Find where the given text appears and provide that cell's center as (x, y) coordinate. 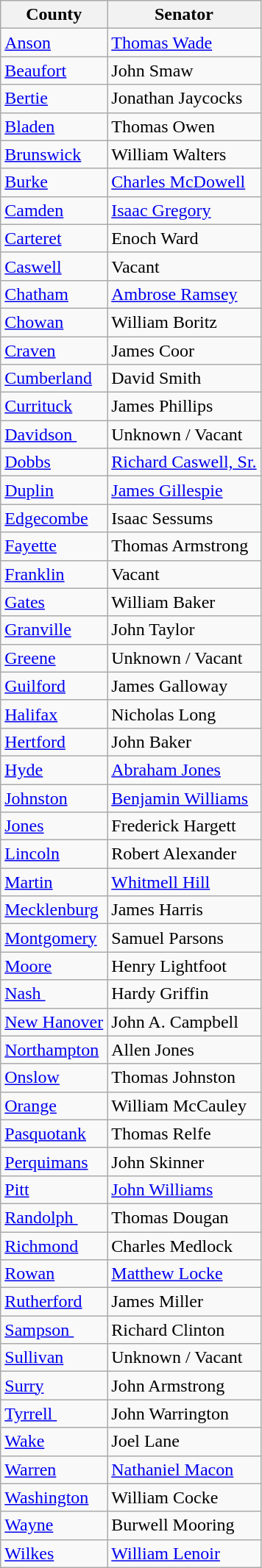
Wilkes (54, 1553)
Ambrose Ramsey (184, 294)
Benjamin Williams (184, 798)
Guilford (54, 686)
Granville (54, 630)
John Armstrong (184, 1386)
Jonathan Jaycocks (184, 99)
Hardy Griffin (184, 994)
Onslow (54, 1078)
Wayne (54, 1525)
Matthew Locke (184, 1274)
Senator (184, 15)
Thomas Armstrong (184, 546)
Burwell Mooring (184, 1525)
Bladen (54, 126)
Sampson (54, 1330)
Thomas Owen (184, 126)
Frederick Hargett (184, 826)
John Warrington (184, 1414)
Beaufort (54, 71)
William Boritz (184, 322)
William Walters (184, 154)
William Baker (184, 602)
Bertie (54, 99)
Nathaniel Macon (184, 1469)
Camden (54, 210)
John Williams (184, 1189)
Henry Lightfoot (184, 966)
Burke (54, 182)
James Galloway (184, 686)
Chowan (54, 322)
Whitmell Hill (184, 882)
Sullivan (54, 1358)
Thomas Johnston (184, 1078)
Warren (54, 1469)
Davidson (54, 434)
Lincoln (54, 854)
Moore (54, 966)
Richmond (54, 1246)
Northampton (54, 1050)
Carteret (54, 238)
Orange (54, 1106)
Richard Clinton (184, 1330)
John Skinner (184, 1161)
Greene (54, 658)
Tyrrell (54, 1414)
William Lenoir (184, 1553)
Samuel Parsons (184, 938)
Thomas Dougan (184, 1217)
Perquimans (54, 1161)
Cumberland (54, 379)
John A. Campbell (184, 1022)
Thomas Wade (184, 43)
Mecklenburg (54, 910)
Joel Lane (184, 1442)
Dobbs (54, 462)
County (54, 15)
Johnston (54, 798)
William McCauley (184, 1106)
Duplin (54, 490)
Wake (54, 1442)
Surry (54, 1386)
Pasquotank (54, 1134)
Martin (54, 882)
William Cocke (184, 1497)
Rowan (54, 1274)
Nicholas Long (184, 714)
Pitt (54, 1189)
Enoch Ward (184, 238)
Isaac Gregory (184, 210)
Allen Jones (184, 1050)
Craven (54, 351)
New Hanover (54, 1022)
Franklin (54, 574)
Rutherford (54, 1302)
Charles McDowell (184, 182)
Hertford (54, 742)
Chatham (54, 294)
Halifax (54, 714)
Anson (54, 43)
Charles Medlock (184, 1246)
David Smith (184, 379)
James Gillespie (184, 490)
John Smaw (184, 71)
James Coor (184, 351)
James Miller (184, 1302)
Currituck (54, 407)
Hyde (54, 770)
Montgomery (54, 938)
Thomas Relfe (184, 1134)
Isaac Sessums (184, 518)
Richard Caswell, Sr. (184, 462)
Edgecombe (54, 518)
James Phillips (184, 407)
John Baker (184, 742)
Abraham Jones (184, 770)
Brunswick (54, 154)
Gates (54, 602)
Robert Alexander (184, 854)
James Harris (184, 910)
Fayette (54, 546)
John Taylor (184, 630)
Jones (54, 826)
Nash (54, 994)
Washington (54, 1497)
Randolph (54, 1217)
Caswell (54, 266)
